Determine the (X, Y) coordinate at the center of the cell enclosing the given text.  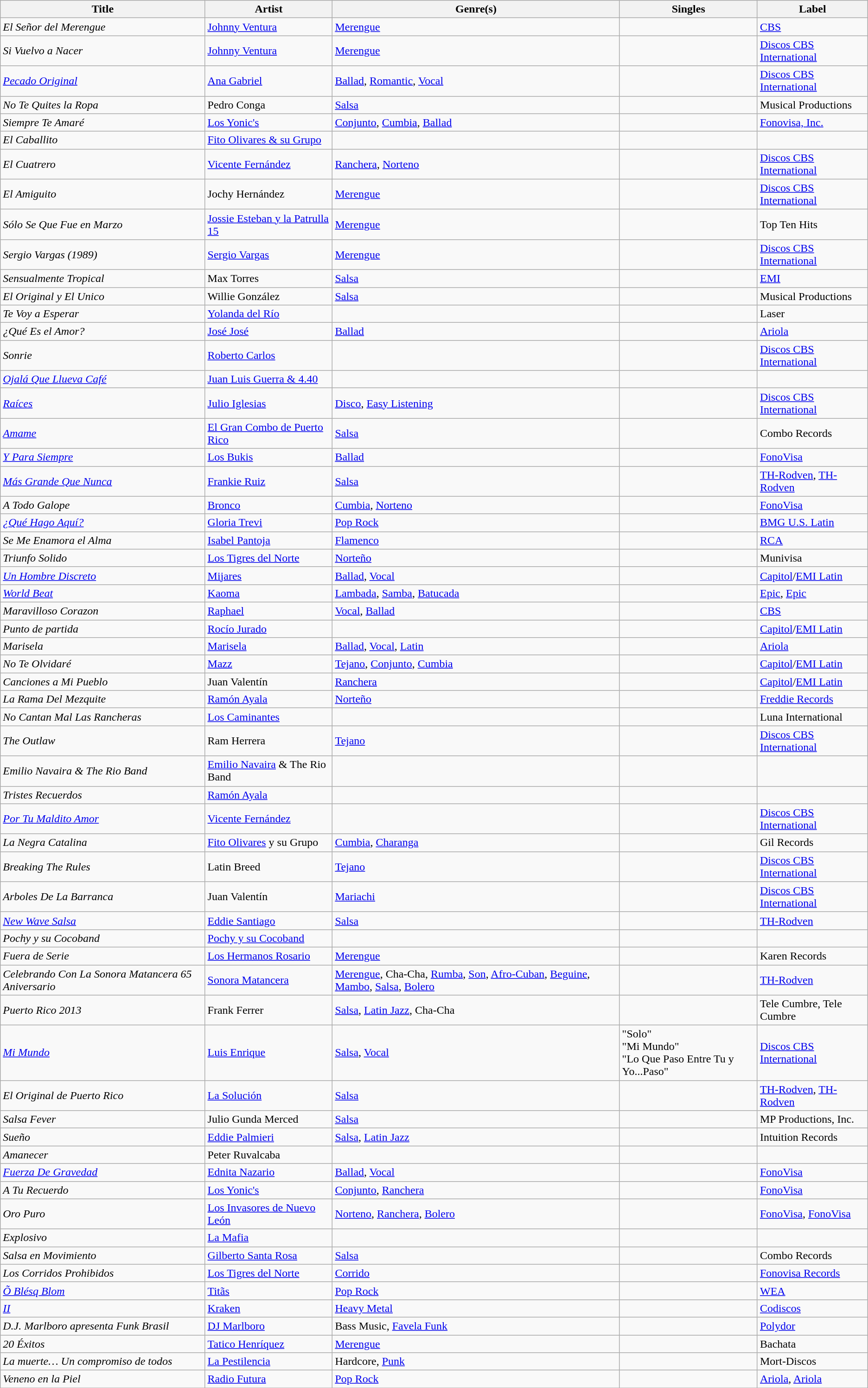
Merengue, Cha-Cha, Rumba, Son, Afro-Cuban, Beguine, Mambo, Salsa, Bolero (476, 979)
Raíces (103, 403)
Ariola, Ariola (812, 1379)
Mijares (269, 576)
EMI (812, 278)
Mazz (269, 664)
Label (812, 9)
Ranchera, Norteno (476, 164)
Kaoma (269, 593)
Fonovisa Records (812, 1273)
II (103, 1308)
Fito Olivares & su Grupo (269, 140)
¿Qué Es el Amor? (103, 332)
Bronco (269, 505)
¿Qué Hago Aquí? (103, 523)
Titãs (269, 1291)
Sueño (103, 1137)
Se Me Enamora el Alma (103, 540)
Sonora Matancera (269, 979)
Arboles De La Barranca (103, 897)
Singles (688, 9)
Title (103, 9)
Willie González (269, 296)
Un Hombre Discreto (103, 576)
Isabel Pantoja (269, 540)
La muerte… Un compromiso de todos (103, 1362)
Disco, Easy Listening (476, 403)
D.J. Marlboro apresenta Funk Brasil (103, 1326)
El Caballito (103, 140)
Bachata (812, 1343)
Laser (812, 314)
Los Caminantes (269, 717)
Breaking The Rules (103, 866)
Ojalá Que Llueva Café (103, 379)
El Original de Puerto Rico (103, 1095)
Vocal, Ballad (476, 611)
Los Invasores de Nuevo León (269, 1214)
Mort-Discos (812, 1362)
Si Vuelvo a Nacer (103, 51)
El Amiguito (103, 194)
Y Para Siempre (103, 457)
El Cuatrero (103, 164)
Frank Ferrer (269, 1010)
Mariachi (476, 897)
Ram Herrera (269, 741)
Cumbia, Charanga (476, 843)
Eddie Santiago (269, 921)
Kraken (269, 1308)
Julio Iglesias (269, 403)
Ana Gabriel (269, 81)
No Te Olvidaré (103, 664)
Sergio Vargas (1989) (103, 254)
Triunfo Solido (103, 558)
La Solución (269, 1095)
Amame (103, 433)
Roberto Carlos (269, 355)
Intuition Records (812, 1137)
Epic, Epic (812, 593)
Norteno, Ranchera, Bolero (476, 1214)
Explosivo (103, 1238)
Salsa, Vocal (476, 1053)
Flamenco (476, 540)
Fonovisa, Inc. (812, 122)
Eddie Palmieri (269, 1137)
Cumbia, Norteno (476, 505)
Luis Enrique (269, 1053)
No Te Quites la Ropa (103, 105)
Hardcore, Punk (476, 1362)
WEA (812, 1291)
Pedro Conga (269, 105)
A Tu Recuerdo (103, 1190)
Los Bukis (269, 457)
Radio Futura (269, 1379)
Pecado Original (103, 81)
Ranchera (476, 682)
Tejano, Conjunto, Cumbia (476, 664)
Genre(s) (476, 9)
Amanecer (103, 1155)
The Outlaw (103, 741)
Luna International (812, 717)
La Rama Del Mezquite (103, 699)
Salsa, Latin Jazz, Cha-Cha (476, 1010)
BMG U.S. Latin (812, 523)
20 Éxitos (103, 1343)
Ballad, Romantic, Vocal (476, 81)
Celebrando Con La Sonora Matancera 65 Aniversario (103, 979)
Punto de partida (103, 628)
Õ Blésq Blom (103, 1291)
Peter Ruvalcaba (269, 1155)
Freddie Records (812, 699)
Ballad, Vocal, Latin (476, 646)
La Mafia (269, 1238)
Gil Records (812, 843)
Munivisa (812, 558)
Sólo Se Que Fue en Marzo (103, 224)
Tatico Henríquez (269, 1343)
Te Voy a Esperar (103, 314)
Tele Cumbre, Tele Cumbre (812, 1010)
Oro Puro (103, 1214)
Max Torres (269, 278)
Puerto Rico 2013 (103, 1010)
Yolanda del Río (269, 314)
Los Hermanos Rosario (269, 956)
El Original y El Unico (103, 296)
Fuera de Serie (103, 956)
La Negra Catalina (103, 843)
Gloria Trevi (269, 523)
Más Grande Que Nunca (103, 481)
Por Tu Maldito Amor (103, 819)
Jochy Hernández (269, 194)
DJ Marlboro (269, 1326)
Corrido (476, 1273)
Tristes Recuerdos (103, 795)
A Todo Galope (103, 505)
Los Corridos Prohibidos (103, 1273)
Heavy Metal (476, 1308)
Salsa Fever (103, 1119)
Gilberto Santa Rosa (269, 1255)
La Pestilencia (269, 1362)
Raphael (269, 611)
Ednita Nazario (269, 1172)
New Wave Salsa (103, 921)
"Solo""Mi Mundo""Lo Que Paso Entre Tu y Yo...Paso" (688, 1053)
Fito Olivares y su Grupo (269, 843)
Salsa en Movimiento (103, 1255)
FonoVisa, FonoVisa (812, 1214)
Salsa, Latin Jazz (476, 1137)
RCA (812, 540)
Canciones a Mi Pueblo (103, 682)
Conjunto, Ranchera (476, 1190)
Bass Music, Favela Funk (476, 1326)
Jossie Esteban y la Patrulla 15 (269, 224)
Julio Gunda Merced (269, 1119)
Frankie Ruiz (269, 481)
Top Ten Hits (812, 224)
Codiscos (812, 1308)
Maravilloso Corazon (103, 611)
Sonrie (103, 355)
No Cantan Mal Las Rancheras (103, 717)
Karen Records (812, 956)
Mi Mundo (103, 1053)
El Gran Combo de Puerto Rico (269, 433)
Fuerza De Gravedad (103, 1172)
José José (269, 332)
Sensualmente Tropical (103, 278)
Siempre Te Amaré (103, 122)
MP Productions, Inc. (812, 1119)
Lambada, Samba, Batucada (476, 593)
Sergio Vargas (269, 254)
World Beat (103, 593)
Conjunto, Cumbia, Ballad (476, 122)
Rocío Jurado (269, 628)
Juan Luis Guerra & 4.40 (269, 379)
Polydor (812, 1326)
Latin Breed (269, 866)
Veneno en la Piel (103, 1379)
Artist (269, 9)
El Señor del Merengue (103, 27)
